Determine the [X, Y] coordinate at the center of the cell enclosing the given text.  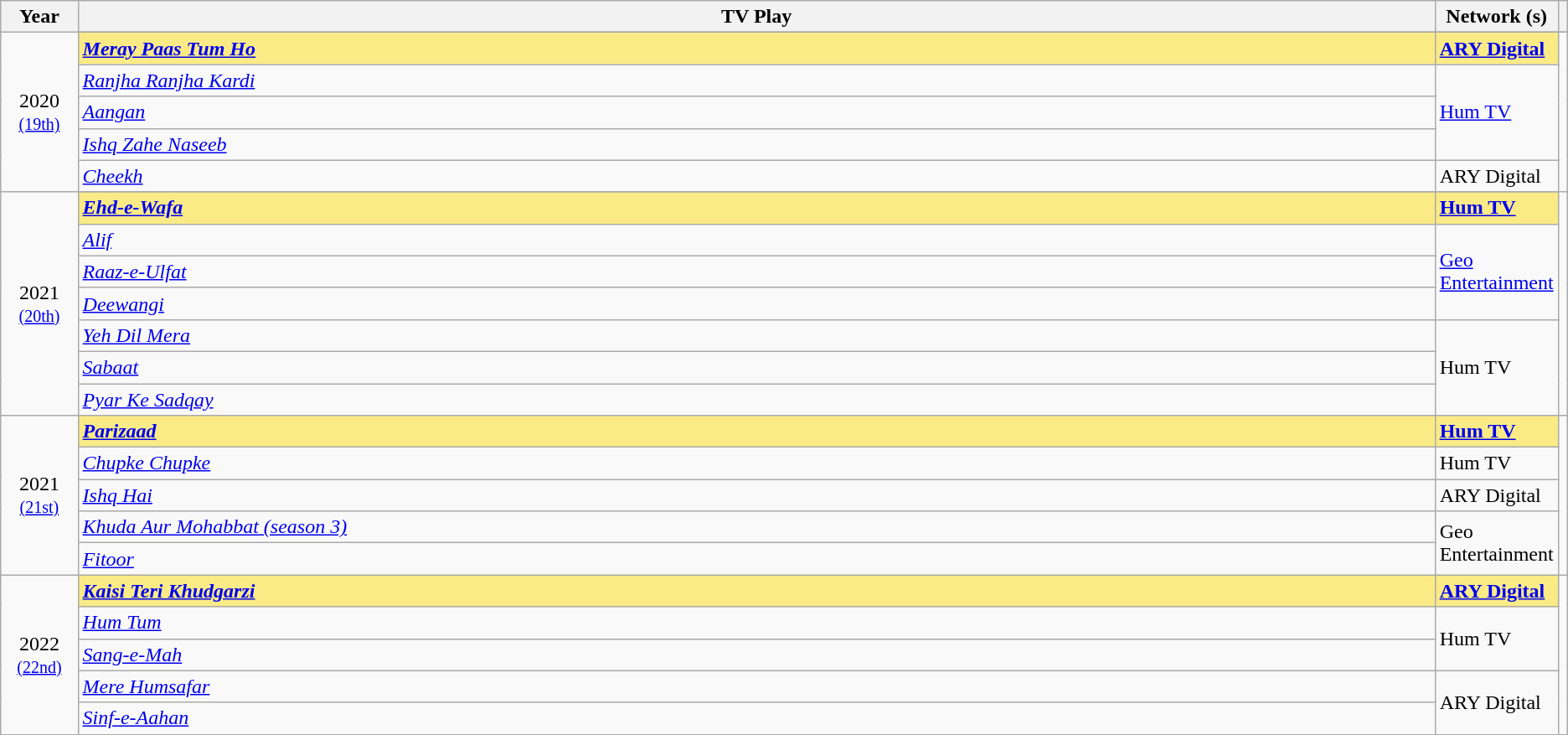
2021(21st) [39, 495]
Sang-e-Mah [756, 655]
Network (s) [1496, 17]
Ishq Hai [756, 495]
2020(19th) [39, 112]
Khuda Aur Mohabbat (season 3) [756, 527]
Sabaat [756, 367]
Aangan [756, 112]
Pyar Ke Sadqay [756, 400]
Ishq Zahe Naseeb [756, 144]
Year [39, 17]
Hum Tum [756, 623]
Cheekh [756, 176]
Meray Paas Tum Ho [756, 49]
Sinf-e-Aahan [756, 718]
TV Play [756, 17]
2021(20th) [39, 303]
Alif [756, 240]
Kaisi Teri Khudgarzi [756, 591]
Ranjha Ranjha Kardi [756, 80]
Deewangi [756, 303]
Raaz-e-Ulfat [756, 272]
Ehd-e-Wafa [756, 208]
Fitoor [756, 559]
Chupke Chupke [756, 463]
Mere Humsafar [756, 686]
2022(22nd) [39, 655]
Yeh Dil Mera [756, 335]
Parizaad [756, 432]
